Return (x, y) of the center of cell containing provided text 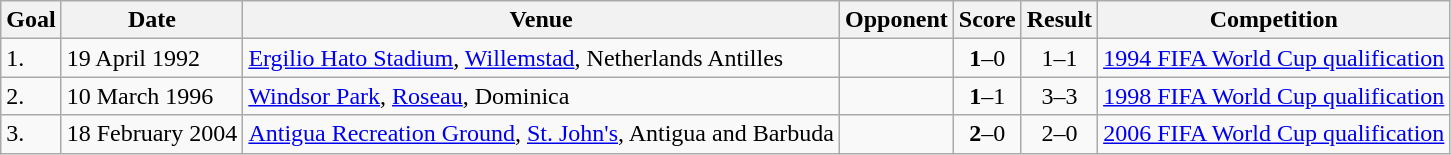
3. (31, 134)
1–0 (987, 58)
Goal (31, 20)
3–3 (1059, 96)
Date (152, 20)
1. (31, 58)
10 March 1996 (152, 96)
18 February 2004 (152, 134)
1998 FIFA World Cup qualification (1274, 96)
2006 FIFA World Cup qualification (1274, 134)
Score (987, 20)
19 April 1992 (152, 58)
1994 FIFA World Cup qualification (1274, 58)
Antigua Recreation Ground, St. John's, Antigua and Barbuda (542, 134)
2. (31, 96)
Venue (542, 20)
Windsor Park, Roseau, Dominica (542, 96)
Ergilio Hato Stadium, Willemstad, Netherlands Antilles (542, 58)
Opponent (897, 20)
Competition (1274, 20)
Result (1059, 20)
